Determine the (X, Y) coordinate at the center of the cell enclosing the given text.  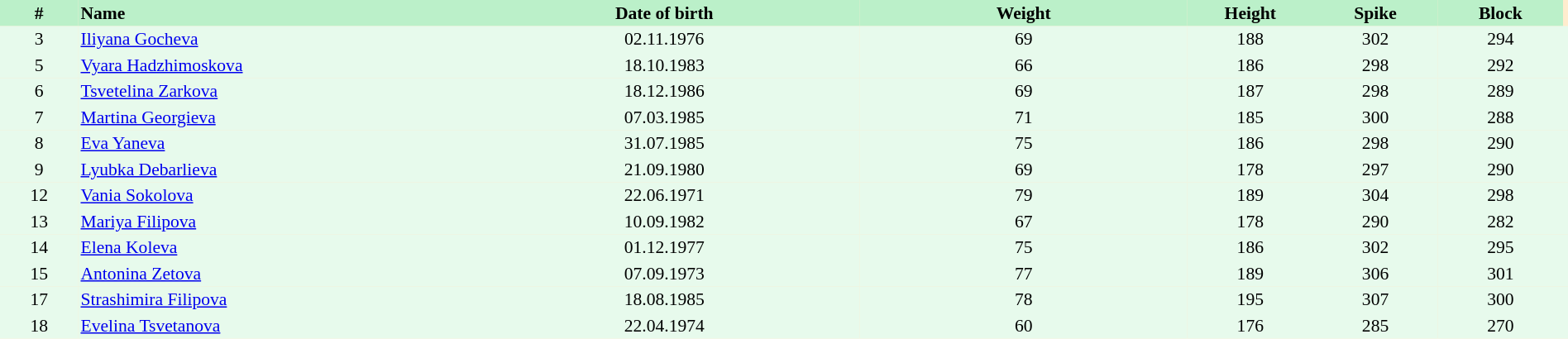
Lyubka Debarlieva (273, 169)
8 (39, 144)
15 (39, 274)
292 (1500, 65)
270 (1500, 326)
Elena Koleva (273, 248)
9 (39, 169)
78 (1024, 299)
Vania Sokolova (273, 195)
07.09.1973 (664, 274)
294 (1500, 40)
Weight (1024, 13)
295 (1500, 248)
306 (1374, 274)
Iliyana Gocheva (273, 40)
31.07.1985 (664, 144)
Evelina Tsvetanova (273, 326)
22.06.1971 (664, 195)
17 (39, 299)
Height (1250, 13)
Mariya Filipova (273, 222)
01.12.1977 (664, 248)
176 (1250, 326)
187 (1250, 91)
297 (1374, 169)
285 (1374, 326)
10.09.1982 (664, 222)
77 (1024, 274)
18.08.1985 (664, 299)
79 (1024, 195)
188 (1250, 40)
60 (1024, 326)
3 (39, 40)
Antonina Zetova (273, 274)
02.11.1976 (664, 40)
07.03.1985 (664, 117)
12 (39, 195)
282 (1500, 222)
Vyara Hadzhimoskova (273, 65)
Name (273, 13)
18 (39, 326)
307 (1374, 299)
# (39, 13)
7 (39, 117)
Block (1500, 13)
Eva Yaneva (273, 144)
185 (1250, 117)
288 (1500, 117)
66 (1024, 65)
71 (1024, 117)
22.04.1974 (664, 326)
21.09.1980 (664, 169)
Martina Georgieva (273, 117)
14 (39, 248)
301 (1500, 274)
67 (1024, 222)
289 (1500, 91)
18.10.1983 (664, 65)
304 (1374, 195)
Tsvetelina Zarkova (273, 91)
5 (39, 65)
195 (1250, 299)
Date of birth (664, 13)
18.12.1986 (664, 91)
13 (39, 222)
Strashimira Filipova (273, 299)
Spike (1374, 13)
6 (39, 91)
